Provide the [x, y] coordinate of the cell's center where the given text is located.  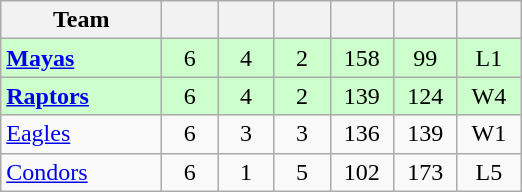
173 [426, 172]
102 [362, 172]
W1 [489, 134]
Team [82, 20]
Mayas [82, 58]
L1 [489, 58]
5 [302, 172]
1 [246, 172]
Raptors [82, 96]
124 [426, 96]
W4 [489, 96]
L5 [489, 172]
99 [426, 58]
136 [362, 134]
Eagles [82, 134]
Condors [82, 172]
158 [362, 58]
